Locate the cell with the specified text and output its [X, Y] center coordinate. 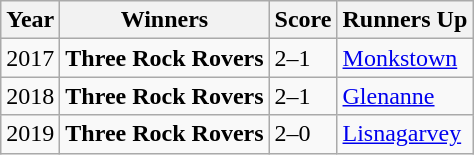
2017 [30, 58]
Score [303, 20]
Monkstown [405, 58]
Runners Up [405, 20]
Glenanne [405, 96]
2019 [30, 134]
2–0 [303, 134]
Year [30, 20]
Lisnagarvey [405, 134]
2018 [30, 96]
Winners [164, 20]
